Scan for the cell matching the given text and deliver its (x, y) coordinate at center. 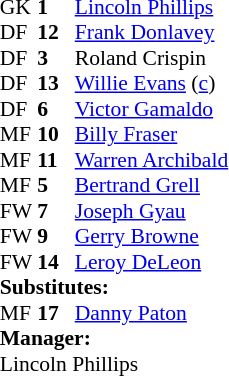
6 (56, 109)
Roland Crispin (152, 58)
Leroy DeLeon (152, 262)
5 (56, 185)
Manager: (114, 339)
Victor Gamaldo (152, 109)
7 (56, 211)
Joseph Gyau (152, 211)
10 (56, 135)
Gerry Browne (152, 237)
3 (56, 58)
13 (56, 83)
Warren Archibald (152, 160)
9 (56, 237)
12 (56, 33)
Bertrand Grell (152, 185)
Frank Donlavey (152, 33)
14 (56, 262)
17 (56, 313)
Willie Evans (c) (152, 83)
Billy Fraser (152, 135)
Danny Paton (152, 313)
Substitutes: (114, 287)
11 (56, 160)
